Scan for the cell matching the given text and deliver its (X, Y) coordinate at center. 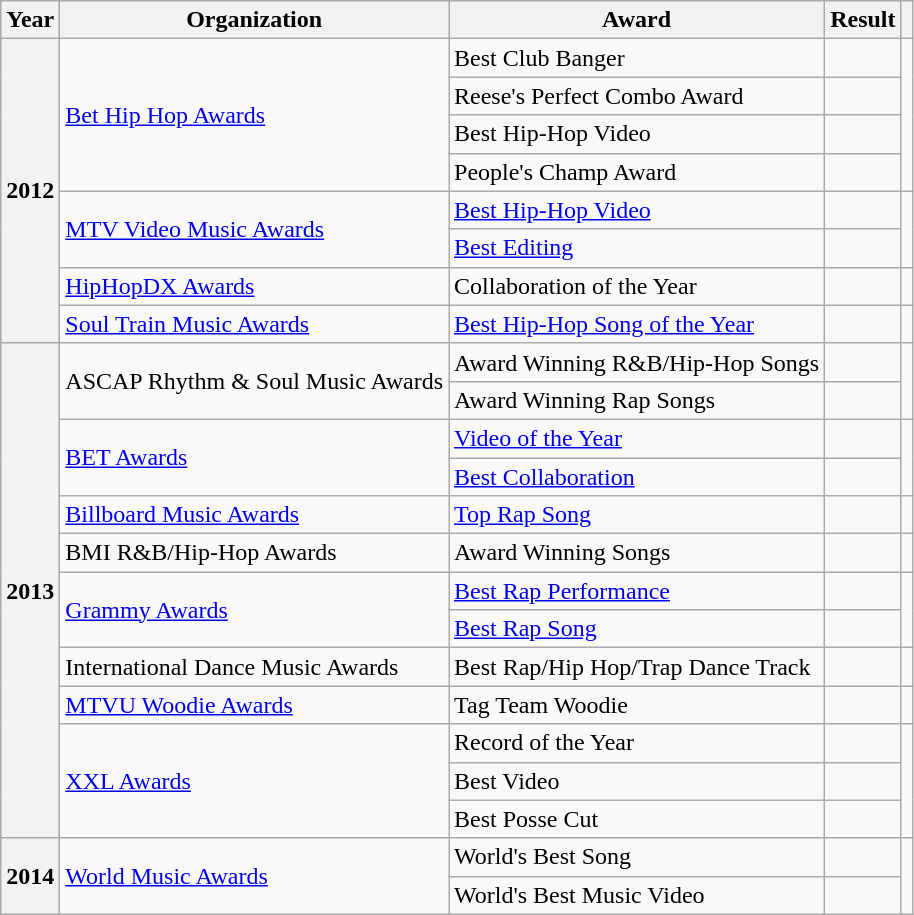
Best Hip-Hop Song of the Year (636, 324)
BMI R&B/Hip-Hop Awards (254, 553)
World Music Awards (254, 876)
World's Best Song (636, 857)
World's Best Music Video (636, 895)
ASCAP Rhythm & Soul Music Awards (254, 381)
Best Club Banger (636, 58)
Award (636, 20)
BET Awards (254, 457)
International Dance Music Awards (254, 667)
2014 (30, 876)
Best Editing (636, 248)
Tag Team Woodie (636, 705)
2013 (30, 590)
Collaboration of the Year (636, 286)
MTV Video Music Awards (254, 229)
XXL Awards (254, 781)
HipHopDX Awards (254, 286)
Soul Train Music Awards (254, 324)
Video of the Year (636, 438)
Best Rap Performance (636, 591)
Grammy Awards (254, 610)
Year (30, 20)
MTVU Woodie Awards (254, 705)
Record of the Year (636, 743)
Award Winning Rap Songs (636, 400)
Organization (254, 20)
Award Winning Songs (636, 553)
Best Rap/Hip Hop/Trap Dance Track (636, 667)
Reese's Perfect Combo Award (636, 96)
Best Rap Song (636, 629)
Bet Hip Hop Awards (254, 115)
Billboard Music Awards (254, 515)
Result (863, 20)
Best Video (636, 781)
2012 (30, 191)
Best Posse Cut (636, 819)
Top Rap Song (636, 515)
Best Collaboration (636, 477)
People's Champ Award (636, 172)
Award Winning R&B/Hip-Hop Songs (636, 362)
